Provide the (X, Y) coordinate of the cell's center where the given text is located.  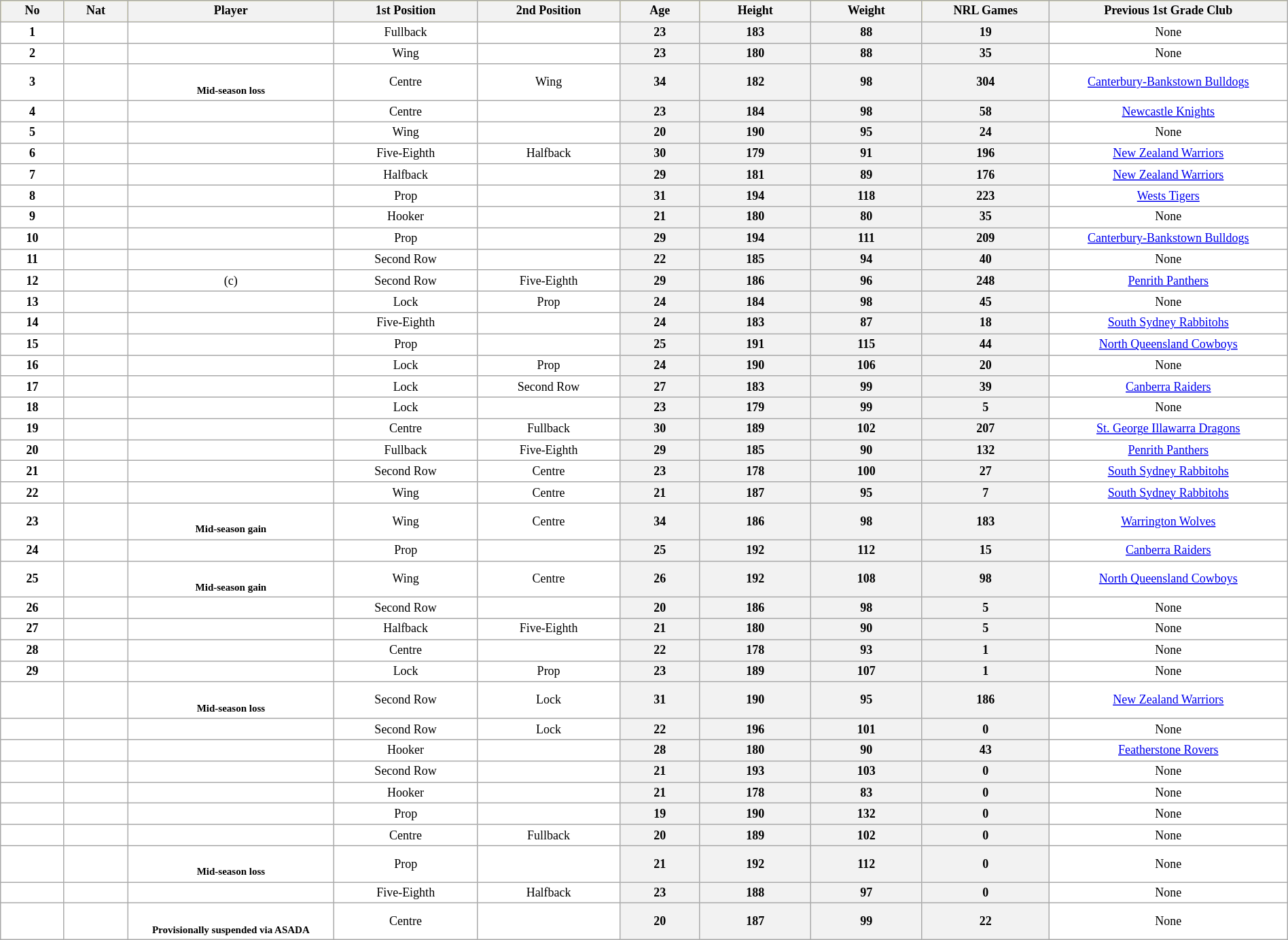
39 (985, 386)
111 (867, 238)
91 (867, 154)
12 (33, 280)
6 (33, 154)
94 (867, 260)
115 (867, 344)
103 (867, 771)
St. George Illawarra Dragons (1168, 430)
188 (755, 893)
89 (867, 174)
209 (985, 238)
93 (867, 650)
3 (33, 82)
80 (867, 217)
96 (867, 280)
118 (867, 196)
Player (231, 11)
14 (33, 324)
2nd Position (548, 11)
(c) (231, 280)
13 (33, 302)
2 (33, 53)
181 (755, 174)
8 (33, 196)
Provisionally suspended via ASADA (231, 922)
17 (33, 386)
Height (755, 11)
Newcastle Knights (1168, 111)
100 (867, 472)
248 (985, 280)
101 (867, 729)
10 (33, 238)
Weight (867, 11)
43 (985, 750)
108 (867, 579)
107 (867, 672)
1st Position (406, 11)
40 (985, 260)
191 (755, 344)
87 (867, 324)
44 (985, 344)
83 (867, 793)
207 (985, 430)
9 (33, 217)
97 (867, 893)
Wests Tigers (1168, 196)
182 (755, 82)
193 (755, 771)
176 (985, 174)
58 (985, 111)
Warrington Wolves (1168, 521)
223 (985, 196)
Nat (96, 11)
No (33, 11)
106 (867, 366)
NRL Games (985, 11)
11 (33, 260)
Age (660, 11)
Featherstone Rovers (1168, 750)
4 (33, 111)
45 (985, 302)
Previous 1st Grade Club (1168, 11)
16 (33, 366)
304 (985, 82)
